Capture the cell that displays the provided text and extract its [x, y] central coordinate. 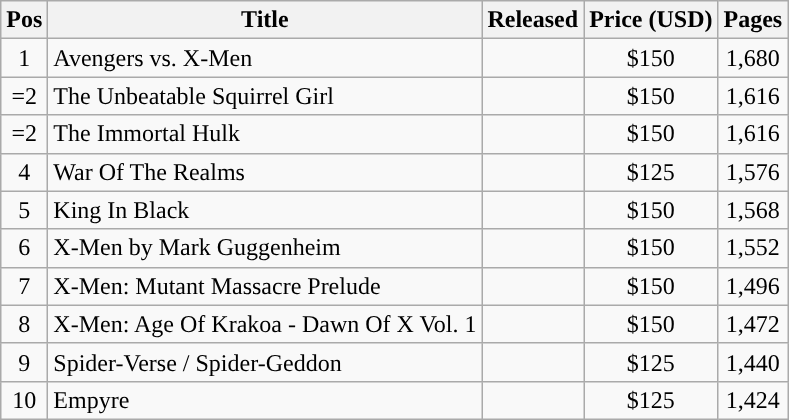
4 [24, 172]
5 [24, 210]
Pos [24, 20]
King In Black [265, 210]
Released [533, 20]
6 [24, 248]
Title [265, 20]
Avengers vs. X-Men [265, 58]
The Immortal Hulk [265, 134]
Empyre [265, 400]
10 [24, 400]
X-Men: Mutant Massacre Prelude [265, 286]
1,552 [753, 248]
7 [24, 286]
9 [24, 362]
X-Men: Age Of Krakoa - Dawn Of X Vol. 1 [265, 324]
Pages [753, 20]
1,472 [753, 324]
1,568 [753, 210]
1,576 [753, 172]
1,424 [753, 400]
X-Men by Mark Guggenheim [265, 248]
The Unbeatable Squirrel Girl [265, 96]
1 [24, 58]
1,680 [753, 58]
8 [24, 324]
War Of The Realms [265, 172]
Spider-Verse / Spider-Geddon [265, 362]
1,440 [753, 362]
Price (USD) [651, 20]
1,496 [753, 286]
